Provide the (x, y) coordinate of the cell's center where the given text is located.  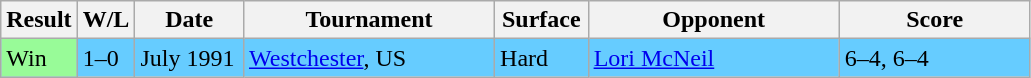
Tournament (368, 20)
July 1991 (190, 58)
Win (39, 58)
Westchester, US (368, 58)
W/L (106, 20)
1–0 (106, 58)
Lori McNeil (714, 58)
Score (934, 20)
Date (190, 20)
Opponent (714, 20)
Surface (542, 20)
Result (39, 20)
Hard (542, 58)
6–4, 6–4 (934, 58)
